Capture the cell that displays the provided text and extract its (x, y) central coordinate. 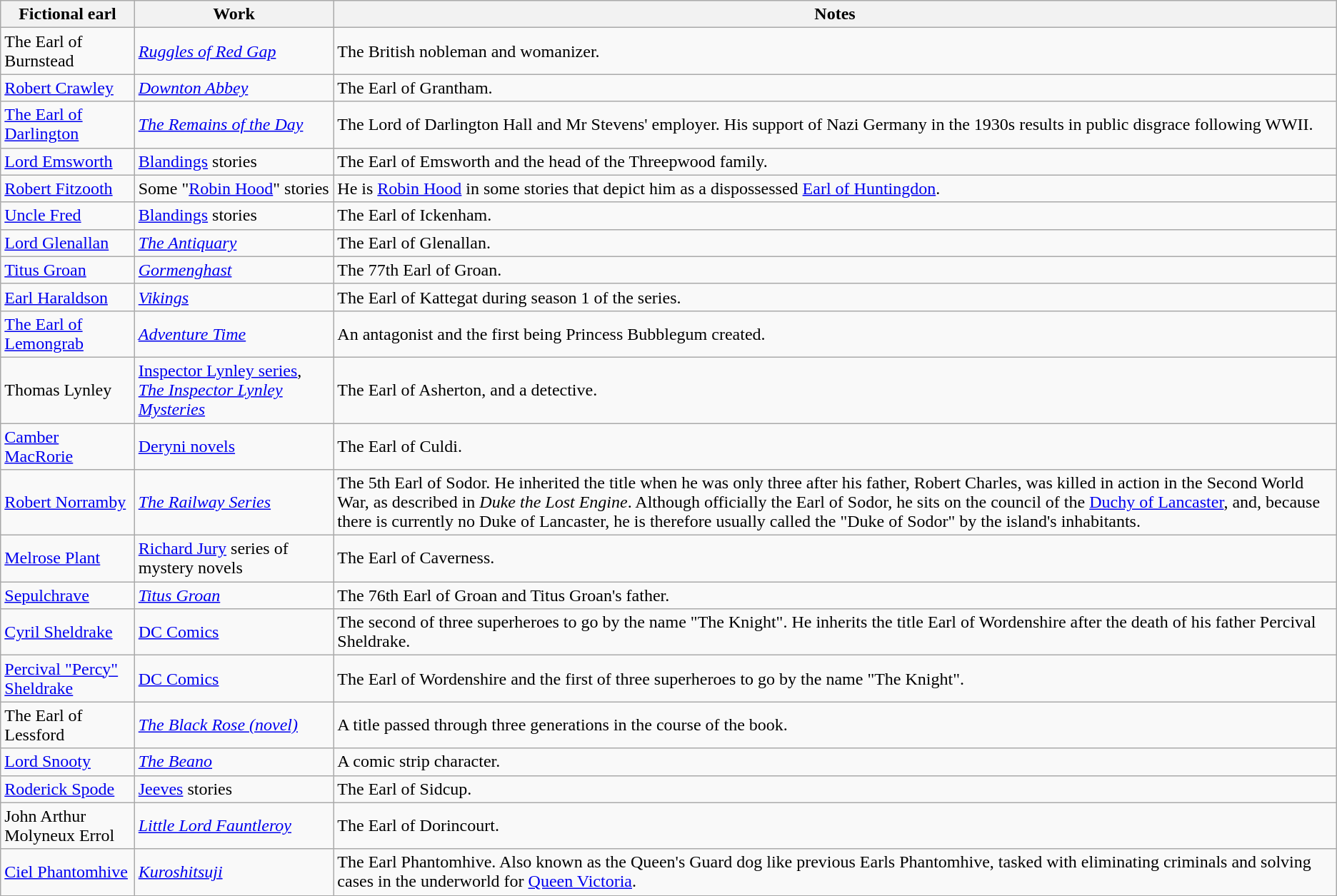
The Earl of Lessford (67, 725)
Ciel Phantomhive (67, 872)
John Arthur Molyneux Errol (67, 825)
Adventure Time (234, 334)
Gormenghast (234, 270)
The Earl of Emsworth and the head of the Threepwood family. (835, 161)
The Earl of Culdi. (835, 446)
The Earl of Wordenshire and the first of three superheroes to go by the name "The Knight". (835, 678)
The 76th Earl of Groan and Titus Groan's father. (835, 595)
Vikings (234, 297)
A title passed through three generations in the course of the book. (835, 725)
Lord Emsworth (67, 161)
Downton Abbey (234, 88)
Lord Snooty (67, 762)
Robert Norramby (67, 503)
Some "Robin Hood" stories (234, 188)
The Earl of Caverness. (835, 558)
Deryni novels (234, 446)
Ruggles of Red Gap (234, 51)
The Lord of Darlington Hall and Mr Stevens' employer. His support of Nazi Germany in the 1930s results in public disgrace following WWII. (835, 124)
The Earl of Ickenham. (835, 216)
Richard Jury series of mystery novels (234, 558)
Cyril Sheldrake (67, 633)
Work (234, 14)
The Earl of Lemongrab (67, 334)
The Antiquary (234, 243)
Thomas Lynley (67, 390)
Robert Crawley (67, 88)
Camber MacRorie (67, 446)
The Black Rose (novel) (234, 725)
The Beano (234, 762)
Robert Fitzooth (67, 188)
The 77th Earl of Groan. (835, 270)
An antagonist and the first being Princess Bubblegum created. (835, 334)
Melrose Plant (67, 558)
The British nobleman and womanizer. (835, 51)
The Earl of Sidcup. (835, 789)
The Earl of Kattegat during season 1 of the series. (835, 297)
The Remains of the Day (234, 124)
Sepulchrave (67, 595)
The Earl of Glenallan. (835, 243)
He is Robin Hood in some stories that depict him as a dispossessed Earl of Huntingdon. (835, 188)
Inspector Lynley series, The Inspector Lynley Mysteries (234, 390)
The Earl of Grantham. (835, 88)
A comic strip character. (835, 762)
Lord Glenallan (67, 243)
Kuroshitsuji (234, 872)
The Railway Series (234, 503)
The Earl of Burnstead (67, 51)
Earl Haraldson (67, 297)
The Earl of Dorincourt. (835, 825)
Uncle Fred (67, 216)
Little Lord Fauntleroy (234, 825)
The Earl of Asherton, and a detective. (835, 390)
Fictional earl (67, 14)
Jeeves stories (234, 789)
Roderick Spode (67, 789)
The Earl of Darlington (67, 124)
Percival "Percy" Sheldrake (67, 678)
Notes (835, 14)
